Locate the cell with the specified text and output its (X, Y) center coordinate. 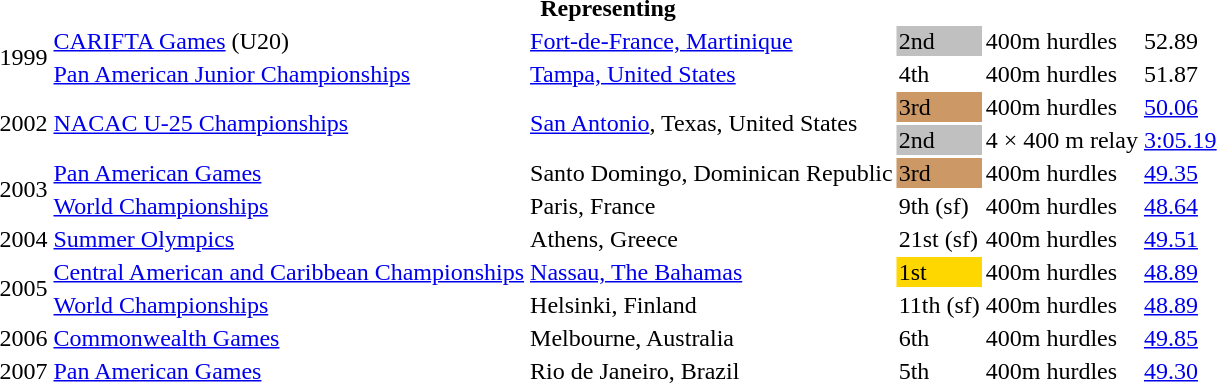
Commonwealth Games (289, 338)
CARIFTA Games (U20) (289, 41)
11th (sf) (939, 305)
Nassau, The Bahamas (712, 272)
4th (939, 74)
6th (939, 338)
1st (939, 272)
9th (sf) (939, 206)
4 × 400 m relay (1062, 140)
Paris, France (712, 206)
Melbourne, Australia (712, 338)
Helsinki, Finland (712, 305)
NACAC U-25 Championships (289, 124)
Athens, Greece (712, 239)
San Antonio, Texas, United States (712, 124)
Central American and Caribbean Championships (289, 272)
Fort-de-France, Martinique (712, 41)
Santo Domingo, Dominican Republic (712, 173)
Summer Olympics (289, 239)
21st (sf) (939, 239)
Pan American Games (289, 173)
Tampa, United States (712, 74)
Pan American Junior Championships (289, 74)
